Output the [X, Y] coordinate of the center of the cell containing the given text.  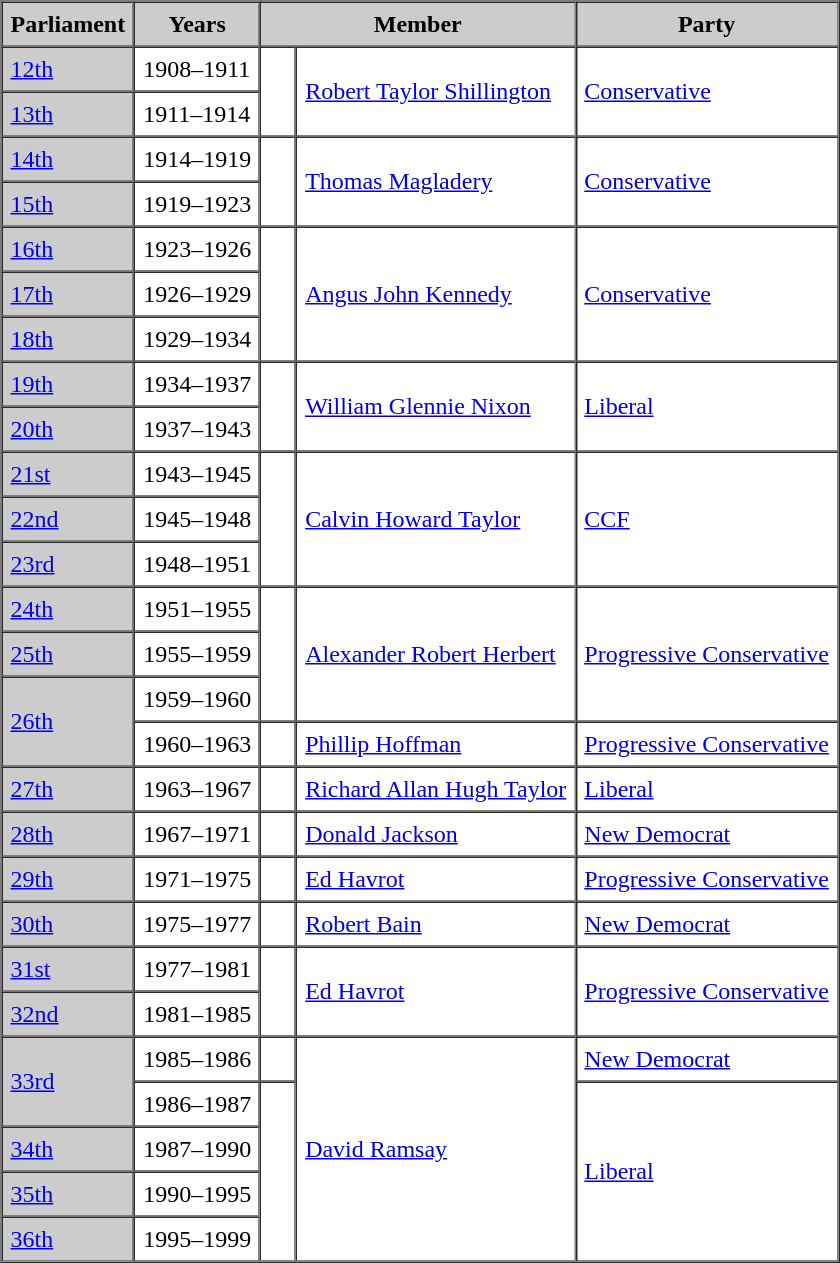
1975–1977 [197, 924]
1990–1995 [197, 1194]
21st [68, 474]
29th [68, 878]
1963–1967 [197, 788]
Thomas Magladery [436, 181]
Parliament [68, 24]
Years [197, 24]
1987–1990 [197, 1148]
Party [706, 24]
17th [68, 294]
19th [68, 384]
33rd [68, 1081]
13th [68, 114]
1926–1929 [197, 294]
1914–1919 [197, 158]
31st [68, 968]
1960–1963 [197, 744]
1967–1971 [197, 834]
David Ramsay [436, 1148]
18th [68, 338]
1986–1987 [197, 1104]
27th [68, 788]
1943–1945 [197, 474]
Robert Bain [436, 924]
1934–1937 [197, 384]
CCF [706, 520]
Calvin Howard Taylor [436, 520]
1971–1975 [197, 878]
30th [68, 924]
28th [68, 834]
36th [68, 1238]
Member [418, 24]
Angus John Kennedy [436, 294]
34th [68, 1148]
Donald Jackson [436, 834]
20th [68, 428]
1951–1955 [197, 608]
Robert Taylor Shillington [436, 91]
1929–1934 [197, 338]
William Glennie Nixon [436, 407]
Richard Allan Hugh Taylor [436, 788]
1955–1959 [197, 654]
1945–1948 [197, 518]
1919–1923 [197, 204]
14th [68, 158]
1977–1981 [197, 968]
1995–1999 [197, 1238]
15th [68, 204]
24th [68, 608]
16th [68, 248]
Phillip Hoffman [436, 744]
12th [68, 68]
23rd [68, 564]
1923–1926 [197, 248]
32nd [68, 1014]
1959–1960 [197, 698]
1948–1951 [197, 564]
35th [68, 1194]
1937–1943 [197, 428]
Alexander Robert Herbert [436, 654]
25th [68, 654]
26th [68, 721]
22nd [68, 518]
1911–1914 [197, 114]
1981–1985 [197, 1014]
1908–1911 [197, 68]
1985–1986 [197, 1058]
